Find where the given text appears and provide that cell's center as (x, y) coordinate. 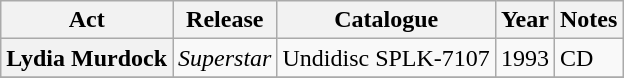
Undidisc SPLK-7107 (386, 58)
Release (225, 20)
1993 (524, 58)
Catalogue (386, 20)
Act (87, 20)
Superstar (225, 58)
Lydia Murdock (87, 58)
CD (588, 58)
Year (524, 20)
Notes (588, 20)
